Output the [X, Y] coordinate of the center of the cell containing the given text.  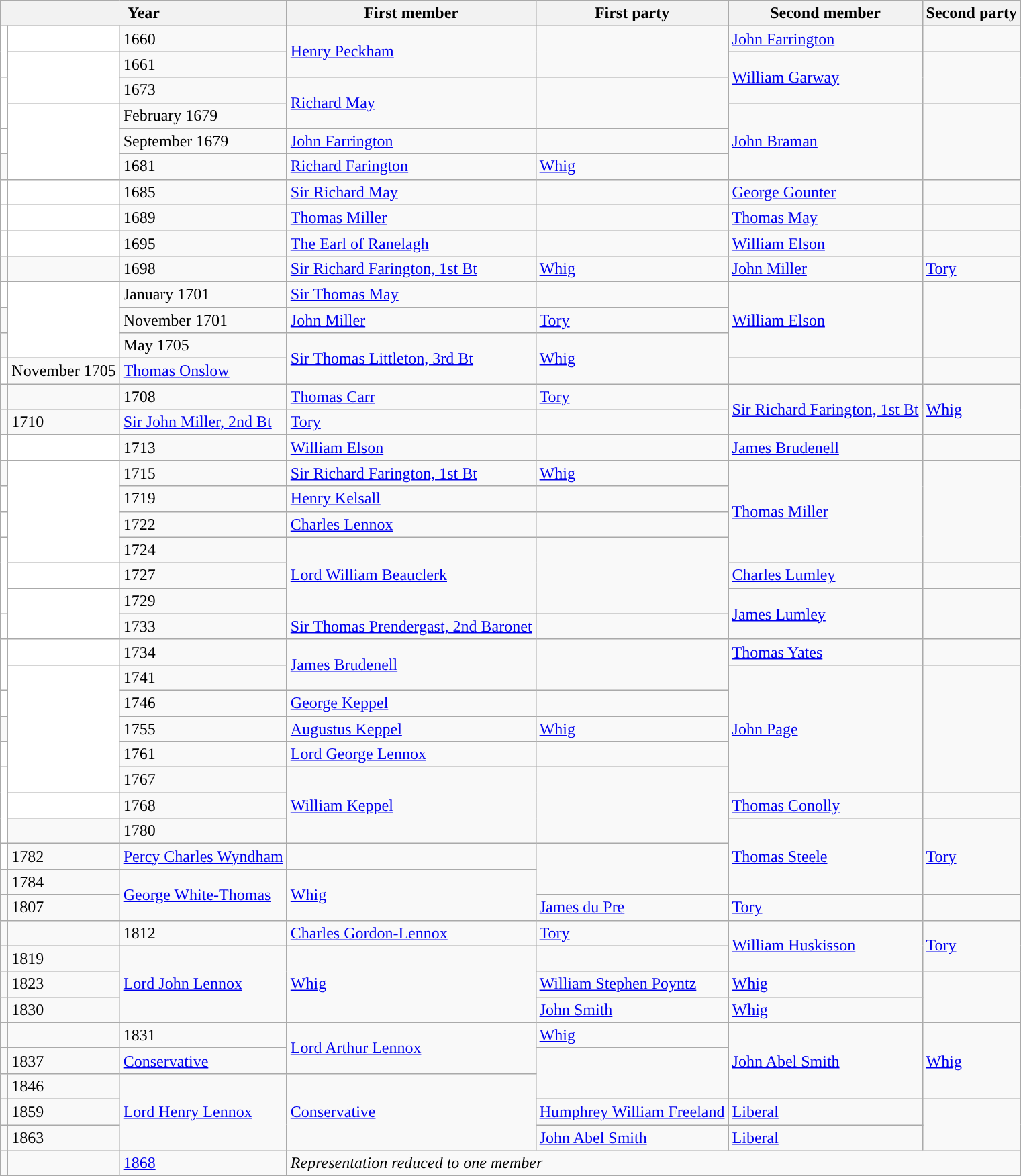
Thomas Yates [826, 652]
1715 [203, 473]
May 1705 [203, 346]
Thomas Onslow [203, 371]
John Page [826, 728]
1698 [203, 268]
1741 [203, 677]
November 1705 [64, 371]
Sir John Miller, 2nd Bt [203, 422]
Henry Kelsall [411, 499]
1695 [203, 243]
George Keppel [411, 703]
1661 [203, 64]
1768 [203, 805]
First member [411, 13]
1710 [64, 422]
1719 [203, 499]
George Gounter [826, 192]
Charles Lumley [826, 575]
Representation reduced to one member [654, 1163]
George White-Thomas [203, 895]
James du Pre [632, 908]
Charles Gordon-Lennox [411, 933]
1846 [64, 1086]
Sir Thomas Prendergast, 2nd Baronet [411, 626]
The Earl of Ranelagh [411, 243]
1831 [203, 1035]
Year [144, 13]
1784 [64, 882]
Richard May [411, 103]
Sir Thomas Littleton, 3rd Bt [411, 358]
First party [632, 13]
Thomas May [826, 217]
James Lumley [826, 614]
Sir Richard May [411, 192]
1689 [203, 217]
1729 [203, 601]
1685 [203, 192]
Second member [826, 13]
Humphrey William Freeland [632, 1112]
Second party [971, 13]
1746 [203, 703]
Thomas Conolly [826, 805]
Richard Farington [411, 166]
1660 [203, 39]
1868 [203, 1163]
John Braman [826, 141]
Thomas Steele [826, 856]
1761 [203, 754]
January 1701 [203, 294]
1733 [203, 626]
Lord Henry Lennox [203, 1112]
1767 [203, 780]
1863 [64, 1138]
Lord Arthur Lennox [411, 1048]
Augustus Keppel [411, 728]
Lord William Beauclerk [411, 575]
Charles Lennox [411, 524]
September 1679 [203, 141]
Henry Peckham [411, 52]
1755 [203, 728]
1724 [203, 550]
1780 [203, 831]
Sir Thomas May [411, 294]
Lord George Lennox [411, 754]
1819 [64, 959]
Percy Charles Wyndham [203, 856]
1837 [64, 1061]
1807 [64, 908]
February 1679 [203, 115]
1830 [64, 1010]
1727 [203, 575]
William Stephen Poyntz [632, 984]
William Keppel [411, 805]
1782 [64, 856]
1681 [203, 166]
1722 [203, 524]
1859 [64, 1112]
November 1701 [203, 320]
1673 [203, 90]
Thomas Carr [411, 397]
1708 [203, 397]
William Garway [826, 77]
John Smith [632, 1010]
William Huskisson [826, 946]
1734 [203, 652]
Lord John Lennox [203, 984]
1713 [203, 448]
1812 [203, 933]
1823 [64, 984]
